Output the (x, y) coordinate of the center of the cell containing the given text.  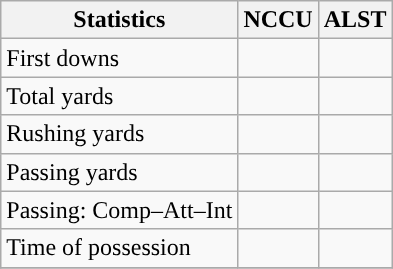
ALST (355, 20)
Time of possession (120, 248)
First downs (120, 58)
Statistics (120, 20)
Total yards (120, 96)
Passing: Comp–Att–Int (120, 210)
Passing yards (120, 172)
Rushing yards (120, 134)
NCCU (278, 20)
